Return [X, Y] of the center of cell containing provided text 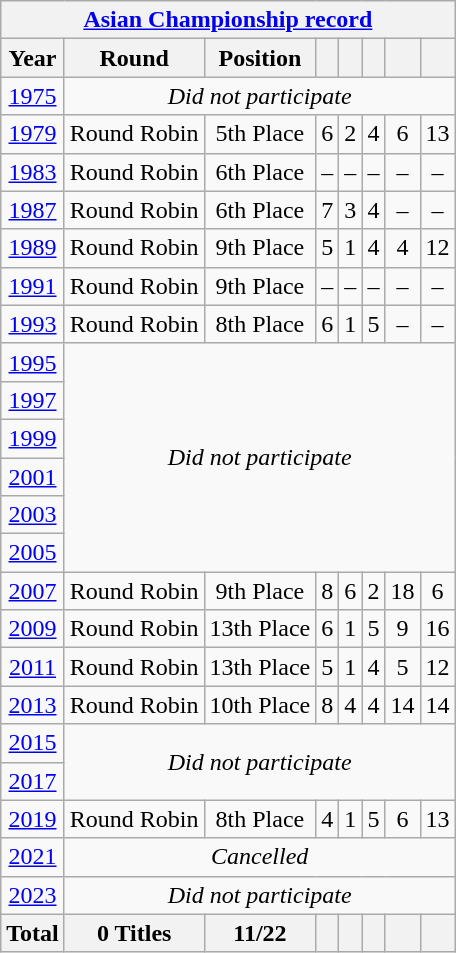
1983 [33, 172]
1975 [33, 96]
2007 [33, 591]
1993 [33, 324]
10th Place [260, 705]
Year [33, 58]
2021 [33, 857]
2011 [33, 667]
Round [134, 58]
Position [260, 58]
0 Titles [134, 933]
1997 [33, 400]
9 [402, 629]
2013 [33, 705]
2009 [33, 629]
18 [402, 591]
1991 [33, 286]
1979 [33, 134]
11/22 [260, 933]
2003 [33, 515]
Cancelled [260, 857]
5th Place [260, 134]
Asian Championship record [228, 20]
2001 [33, 477]
Total [33, 933]
1995 [33, 362]
2005 [33, 553]
16 [438, 629]
1989 [33, 248]
1987 [33, 210]
2015 [33, 743]
1999 [33, 438]
2019 [33, 819]
2017 [33, 781]
2023 [33, 895]
7 [328, 210]
3 [350, 210]
